Locate the cell with the specified text and output its (X, Y) center coordinate. 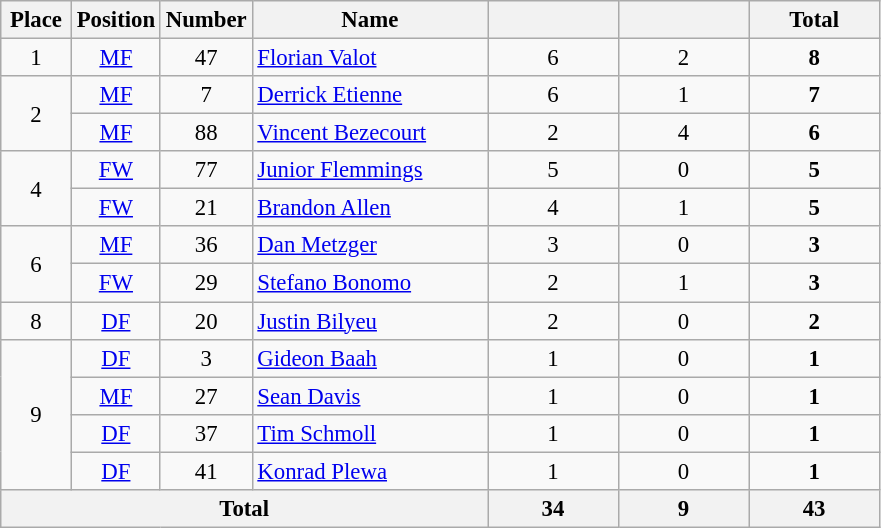
41 (206, 471)
Justin Bilyeu (370, 321)
88 (206, 133)
27 (206, 396)
Name (370, 20)
Derrick Etienne (370, 95)
Gideon Baah (370, 358)
Place (36, 20)
21 (206, 208)
Junior Flemmings (370, 170)
Number (206, 20)
29 (206, 283)
Tim Schmoll (370, 433)
37 (206, 433)
Stefano Bonomo (370, 283)
43 (814, 509)
47 (206, 58)
Position (116, 20)
77 (206, 170)
Vincent Bezecourt (370, 133)
Florian Valot (370, 58)
Sean Davis (370, 396)
Dan Metzger (370, 245)
34 (554, 509)
Konrad Plewa (370, 471)
20 (206, 321)
36 (206, 245)
Brandon Allen (370, 208)
